Identify which cell holds the provided text, then report its [X, Y] central coordinate. 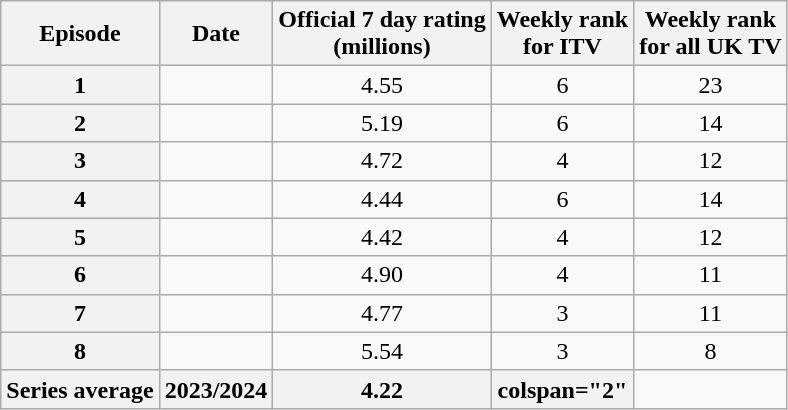
Weekly rankfor ITV [562, 34]
4.22 [382, 389]
4.42 [382, 237]
2023/2024 [216, 389]
4.77 [382, 313]
5.19 [382, 123]
Series average [80, 389]
4.44 [382, 199]
Weekly rankfor all UK TV [711, 34]
Episode [80, 34]
Date [216, 34]
4.55 [382, 85]
4.72 [382, 161]
5.54 [382, 351]
23 [711, 85]
7 [80, 313]
2 [80, 123]
colspan="2" [562, 389]
1 [80, 85]
5 [80, 237]
Official 7 day rating(millions) [382, 34]
4.90 [382, 275]
